Extract the [x, y] coordinate from the center of the cell holding the provided text.  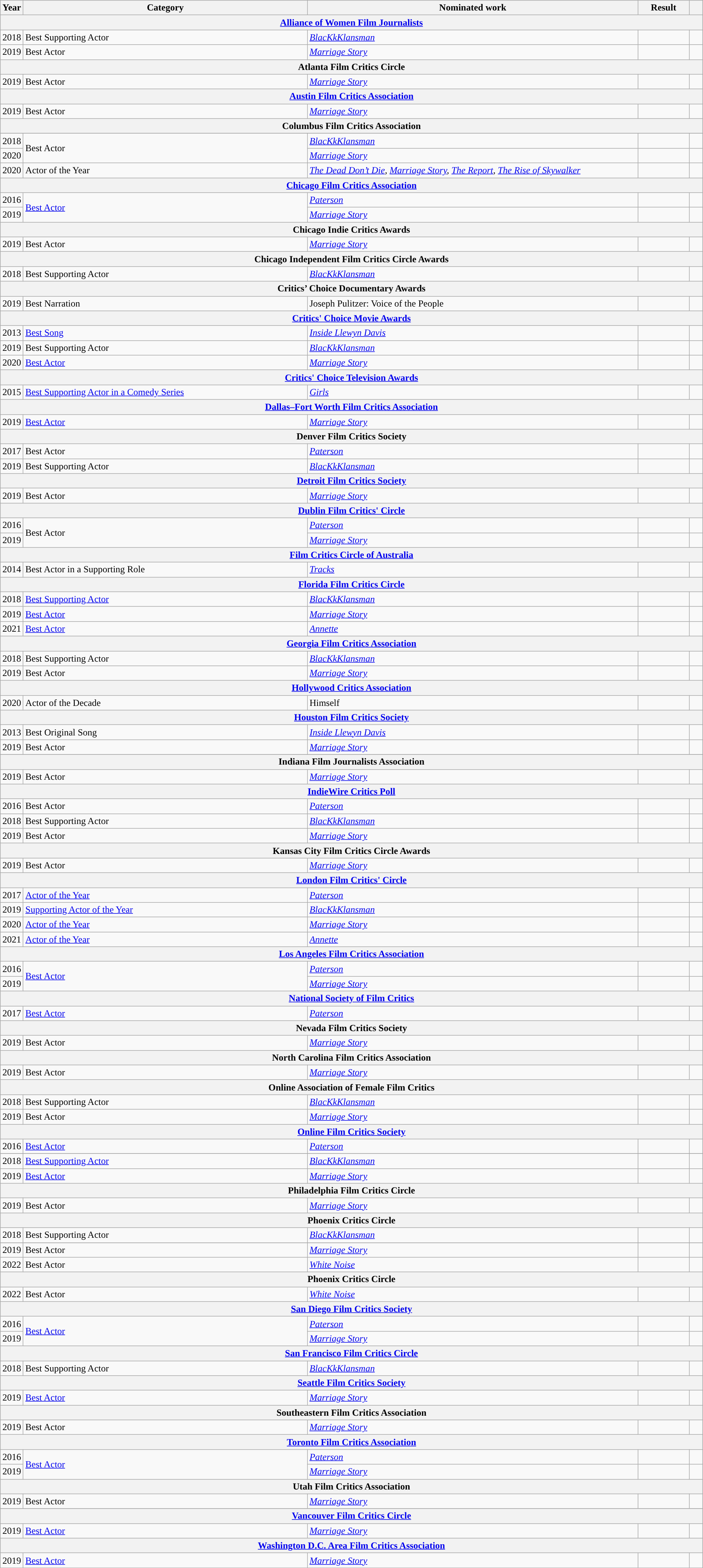
Chicago Independent Film Critics Circle Awards [351, 259]
Southeastern Film Critics Association [351, 1413]
Best Narration [166, 303]
Washington D.C. Area Film Critics Association [351, 1545]
North Carolina Film Critics Association [351, 1058]
San Diego Film Critics Society [351, 1309]
Denver Film Critics Society [351, 437]
2015 [12, 392]
Result [664, 8]
Seattle Film Critics Society [351, 1383]
Dallas–Fort Worth Film Critics Association [351, 407]
2014 [12, 570]
Hollywood Critics Association [351, 688]
London Film Critics' Circle [351, 880]
Supporting Actor of the Year [166, 910]
Indiana Film Journalists Association [351, 762]
Georgia Film Critics Association [351, 643]
Critics' Choice Television Awards [351, 377]
Tracks [473, 570]
Los Angeles Film Critics Association [351, 954]
IndieWire Critics Poll [351, 791]
Vancouver Film Critics Circle [351, 1516]
Best Supporting Actor in a Comedy Series [166, 392]
Nevada Film Critics Society [351, 1028]
Joseph Pulitzer: Voice of the People [473, 303]
Philadelphia Film Critics Circle [351, 1191]
Actor of the Decade [166, 703]
Online Film Critics Society [351, 1132]
Kansas City Film Critics Circle Awards [351, 850]
Utah Film Critics Association [351, 1486]
Critics' Choice Movie Awards [351, 318]
Best Original Song [166, 732]
Houston Film Critics Society [351, 718]
Florida Film Critics Circle [351, 584]
Girls [473, 392]
Atlanta Film Critics Circle [351, 67]
Columbus Film Critics Association [351, 126]
Best Song [166, 333]
Online Association of Female Film Critics [351, 1087]
Film Critics Circle of Australia [351, 555]
Dublin Film Critics' Circle [351, 510]
National Society of Film Critics [351, 998]
Toronto Film Critics Association [351, 1442]
The Dead Don’t Die, Marriage Story, The Report, The Rise of Skywalker [473, 170]
Alliance of Women Film Journalists [351, 23]
Chicago Indie Critics Awards [351, 230]
Himself [473, 703]
Chicago Film Critics Association [351, 185]
Category [166, 8]
San Francisco Film Critics Circle [351, 1353]
Austin Film Critics Association [351, 96]
Nominated work [473, 8]
Best Actor in a Supporting Role [166, 570]
Detroit Film Critics Society [351, 481]
Critics’ Choice Documentary Awards [351, 289]
Year [12, 8]
